Locate the cell with the specified text and output its (X, Y) center coordinate. 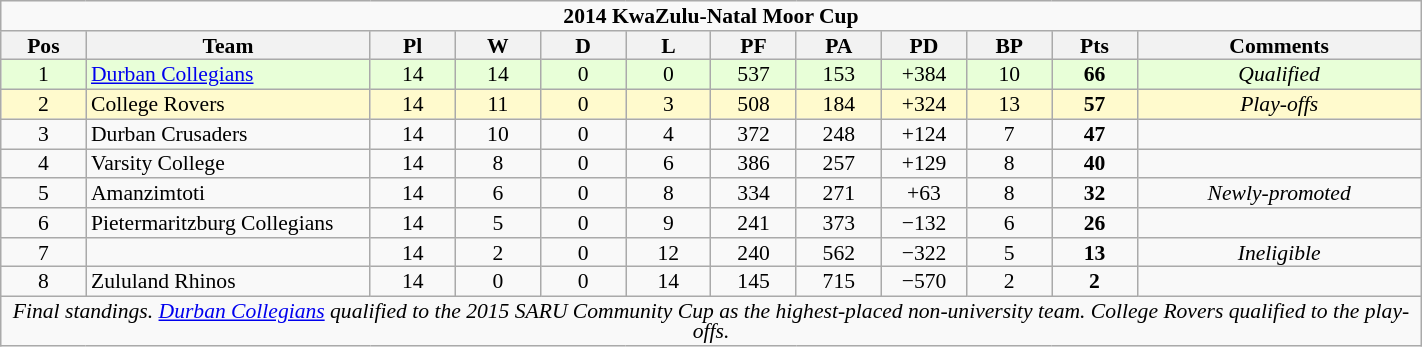
D (584, 46)
715 (838, 282)
College Rovers (228, 105)
12 (668, 253)
66 (1094, 75)
40 (1094, 164)
47 (1094, 134)
372 (754, 134)
Zululand Rhinos (228, 282)
+324 (924, 105)
−570 (924, 282)
373 (838, 223)
145 (754, 282)
334 (754, 193)
+384 (924, 75)
32 (1094, 193)
240 (754, 253)
PA (838, 46)
−132 (924, 223)
Durban Collegians (228, 75)
PF (754, 46)
57 (1094, 105)
Varsity College (228, 164)
Durban Crusaders (228, 134)
L (668, 46)
+124 (924, 134)
W (498, 46)
241 (754, 223)
257 (838, 164)
2014 KwaZulu-Natal Moor Cup (711, 16)
+129 (924, 164)
Team (228, 46)
Pos (44, 46)
Ineligible (1279, 253)
153 (838, 75)
Pl (412, 46)
−322 (924, 253)
386 (754, 164)
562 (838, 253)
11 (498, 105)
Pietermaritzburg Collegians (228, 223)
Newly-promoted (1279, 193)
508 (754, 105)
PD (924, 46)
+63 (924, 193)
271 (838, 193)
Comments (1279, 46)
Pts (1094, 46)
184 (838, 105)
248 (838, 134)
Qualified (1279, 75)
9 (668, 223)
BP (1010, 46)
Play-offs (1279, 105)
26 (1094, 223)
1 (44, 75)
Amanzimtoti (228, 193)
537 (754, 75)
